Pinpoint the cell where the given text exists, returning its (X, Y) midpoint coordinate. 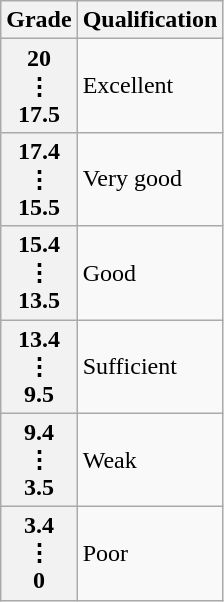
Very good (150, 179)
15.4⋮13.5 (39, 273)
9.4⋮3.5 (39, 460)
Weak (150, 460)
17.4⋮15.5 (39, 179)
13.4⋮9.5 (39, 367)
Qualification (150, 20)
Good (150, 273)
Grade (39, 20)
20⋮17.5 (39, 86)
Poor (150, 554)
Excellent (150, 86)
3.4⋮0 (39, 554)
Sufficient (150, 367)
